Capture the cell that displays the provided text and extract its (X, Y) central coordinate. 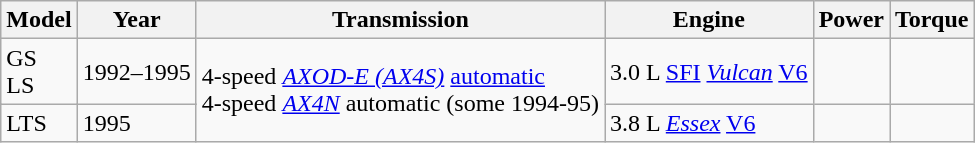
Torque (932, 20)
4-speed AXOD-E (AX4S) automatic4-speed AX4N automatic (some 1994-95) (400, 90)
Engine (708, 20)
Model (39, 20)
1995 (136, 123)
3.0 L SFI Vulcan V6 (708, 72)
Transmission (400, 20)
GSLS (39, 72)
Power (851, 20)
1992–1995 (136, 72)
Year (136, 20)
3.8 L Essex V6 (708, 123)
LTS (39, 123)
